Detect which cell encompasses the target text, then output its [X, Y] center coordinate. 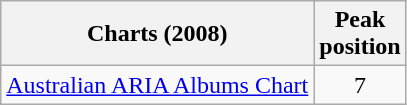
7 [360, 85]
Peakposition [360, 34]
Charts (2008) [158, 34]
Australian ARIA Albums Chart [158, 85]
